From the cell containing the given text, extract its center point as [X, Y] coordinate. 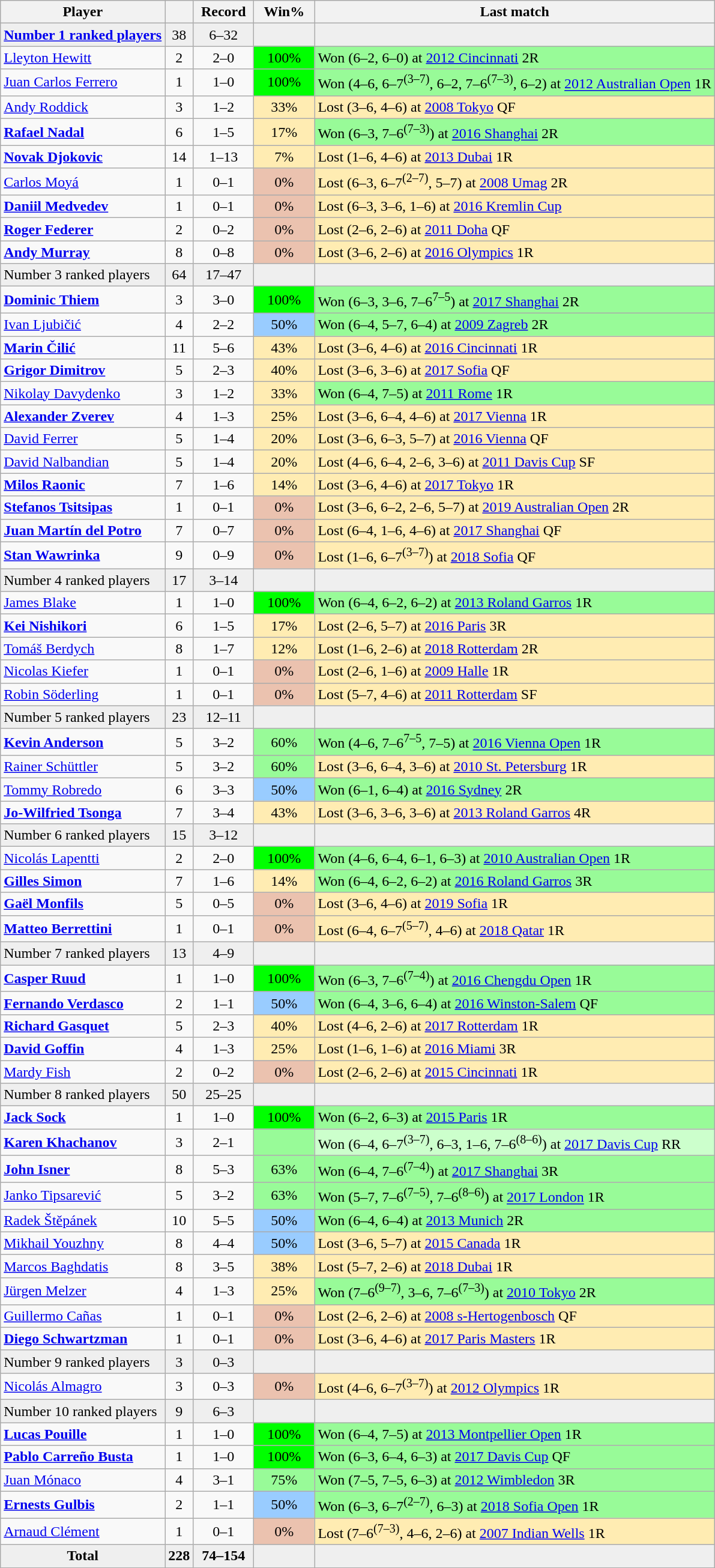
Won (4–6, 6–4, 6–1, 6–3) at 2010 Australian Open 1R [514, 858]
Lost (2–6, 5–7) at 2016 Paris 3R [514, 626]
Won (6–4, 5–7, 6–4) at 2009 Zagreb 2R [514, 325]
Jürgen Melzer [83, 1291]
Won (6–3, 7–6(7–4)) at 2016 Chengdu Open 1R [514, 979]
Won (6–4, 6–2, 6–2) at 2016 Roland Garros 3R [514, 881]
Lost (3–6, 4–6) at 2019 Sofia 1R [514, 904]
Roger Federer [83, 229]
Lleyton Hewitt [83, 58]
Won (6–2, 6–3) at 2015 Paris 1R [514, 1118]
38% [285, 1266]
23 [179, 717]
Won (6–4, 3–6, 6–4) at 2016 Winston-Salem QF [514, 1003]
Lost (2–6, 2–6) at 2008 s-Hertogenbosch QF [514, 1316]
Lost (5–7, 2–6) at 2018 Dubai 1R [514, 1266]
Marcos Baghdatis [83, 1266]
5–6 [223, 348]
Player [83, 12]
David Nalbandian [83, 462]
Milos Raonic [83, 485]
10 [179, 1220]
Won (6–2, 6–0) at 2012 Cincinnati 2R [514, 58]
Lost (6–3, 3–6, 1–6) at 2016 Kremlin Cup [514, 207]
2–1 [223, 1142]
3–1 [223, 1480]
Total [83, 1556]
Stan Wawrinka [83, 555]
Lost (3–6, 5–7) at 2015 Canada 1R [514, 1243]
17–47 [223, 275]
75% [285, 1480]
Won (6–3, 3–6, 7–67–5) at 2017 Shanghai 2R [514, 300]
Number 10 ranked players [83, 1411]
Lost (2–6, 2–6) at 2015 Cincinnati 1R [514, 1072]
Fernando Verdasco [83, 1003]
Won (6–4, 6–2, 6–2) at 2013 Roland Garros 1R [514, 603]
0–5 [223, 904]
Ernests Gulbis [83, 1505]
1–7 [223, 649]
Tommy Robredo [83, 790]
Lost (1–6, 4–6) at 2013 Dubai 1R [514, 157]
Number 4 ranked players [83, 580]
5–3 [223, 1169]
Won (6–4, 7–5) at 2013 Montpellier Open 1R [514, 1434]
Daniil Medvedev [83, 207]
Rainer Schüttler [83, 767]
Jack Sock [83, 1118]
Juan Martín del Potro [83, 530]
Lost (6–3, 6–7(2–7), 5–7) at 2008 Umag 2R [514, 181]
Won (7–6(9–7), 3–6, 7–6(7–3)) at 2010 Tokyo 2R [514, 1291]
74–154 [223, 1556]
Last match [514, 12]
Pablo Carreño Busta [83, 1457]
Grigor Dimitrov [83, 371]
Juan Carlos Ferrero [83, 83]
Lost (3–6, 2–6) at 2016 Olympics 1R [514, 252]
Lost (3–6, 6–2, 2–6, 5–7) at 2019 Australian Open 2R [514, 507]
3–3 [223, 790]
4–4 [223, 1243]
Gaël Monfils [83, 904]
Won (4–6, 6–7(3–7), 6–2, 7–6(7–3), 6–2) at 2012 Australian Open 1R [514, 83]
Nicolás Almagro [83, 1386]
Won (6–4, 6–7(3–7), 6–3, 1–6, 7–6(8–6)) at 2017 Davis Cup RR [514, 1142]
Casper Ruud [83, 979]
2–2 [223, 325]
Won (6–4, 6–4) at 2013 Munich 2R [514, 1220]
Number 8 ranked players [83, 1095]
3–5 [223, 1266]
Mardy Fish [83, 1072]
Won (6–3, 7–6(7–3)) at 2016 Shanghai 2R [514, 132]
Kei Nishikori [83, 626]
Matteo Berrettini [83, 928]
6–3 [223, 1411]
Won (5–7, 7–6(7–5), 7–6(8–6)) at 2017 London 1R [514, 1196]
Novak Djokovic [83, 157]
6–32 [223, 35]
15 [179, 835]
Win% [285, 12]
12% [285, 649]
Lost (4–6, 6–7(3–7)) at 2012 Olympics 1R [514, 1386]
Nicolás Lapentti [83, 858]
Number 9 ranked players [83, 1361]
Number 5 ranked players [83, 717]
Lost (4–6, 2–6) at 2017 Rotterdam 1R [514, 1026]
Mikhail Youzhny [83, 1243]
64 [179, 275]
Ivan Ljubičić [83, 325]
11 [179, 348]
Radek Štěpánek [83, 1220]
17 [179, 580]
Won (4–6, 7–67–5, 7–5) at 2016 Vienna Open 1R [514, 742]
Won (6–1, 6–4) at 2016 Sydney 2R [514, 790]
Nicolas Kiefer [83, 671]
4–9 [223, 954]
Gilles Simon [83, 881]
Dominic Thiem [83, 300]
Andy Murray [83, 252]
5–5 [223, 1220]
3–0 [223, 300]
Tomáš Berdych [83, 649]
Arnaud Clément [83, 1531]
Guillermo Cañas [83, 1316]
Won (7–5, 7–5, 6–3) at 2012 Wimbledon 3R [514, 1480]
Juan Mónaco [83, 1480]
Won (6–4, 7–6(7–4)) at 2017 Shanghai 3R [514, 1169]
Andy Roddick [83, 107]
Karen Khachanov [83, 1142]
Diego Schwartzman [83, 1339]
0–9 [223, 555]
Stefanos Tsitsipas [83, 507]
Lost (3–6, 3–6) at 2017 Sofia QF [514, 371]
John Isner [83, 1169]
0–8 [223, 252]
Lost (5–7, 4–6) at 2011 Rotterdam SF [514, 694]
David Ferrer [83, 439]
Lucas Pouille [83, 1434]
3–4 [223, 813]
Lost (1–6, 2–6) at 2018 Rotterdam 2R [514, 649]
Lost (3–6, 6–4, 4–6) at 2017 Vienna 1R [514, 416]
Number 6 ranked players [83, 835]
50 [179, 1095]
Lost (1–6, 1–6) at 2016 Miami 3R [514, 1049]
Marin Čilić [83, 348]
Janko Tipsarević [83, 1196]
Richard Gasquet [83, 1026]
3–12 [223, 835]
Lost (6–4, 1–6, 4–6) at 2017 Shanghai QF [514, 530]
Lost (3–6, 4–6) at 2008 Tokyo QF [514, 107]
Lost (2–6, 1–6) at 2009 Halle 1R [514, 671]
14 [179, 157]
Won (6–3, 6–4, 6–3) at 2017 Davis Cup QF [514, 1457]
Alexander Zverev [83, 416]
Lost (7–6(7–3), 4–6, 2–6) at 2007 Indian Wells 1R [514, 1531]
Lost (3–6, 6–3, 5–7) at 2016 Vienna QF [514, 439]
Lost (1–6, 6–7(3–7)) at 2018 Sofia QF [514, 555]
Lost (3–6, 4–6) at 2017 Tokyo 1R [514, 485]
Carlos Moyá [83, 181]
Lost (3–6, 4–6) at 2016 Cincinnati 1R [514, 348]
25–25 [223, 1095]
3–14 [223, 580]
228 [179, 1556]
Won (6–4, 7–5) at 2011 Rome 1R [514, 393]
Record [223, 12]
Kevin Anderson [83, 742]
38 [179, 35]
Lost (2–6, 2–6) at 2011 Doha QF [514, 229]
Lost (4–6, 6–4, 2–6, 3–6) at 2011 Davis Cup SF [514, 462]
7% [285, 157]
Jo-Wilfried Tsonga [83, 813]
12–11 [223, 717]
Lost (3–6, 4–6) at 2017 Paris Masters 1R [514, 1339]
Lost (3–6, 3–6, 3–6) at 2013 Roland Garros 4R [514, 813]
David Goffin [83, 1049]
Number 7 ranked players [83, 954]
Number 1 ranked players [83, 35]
Rafael Nadal [83, 132]
James Blake [83, 603]
1–13 [223, 157]
Lost (3–6, 6–4, 3–6) at 2010 St. Petersburg 1R [514, 767]
Nikolay Davydenko [83, 393]
0–7 [223, 530]
Won (6–3, 6–7(2–7), 6–3) at 2018 Sofia Open 1R [514, 1505]
13 [179, 954]
Robin Söderling [83, 694]
Lost (6–4, 6–7(5–7), 4–6) at 2018 Qatar 1R [514, 928]
Number 3 ranked players [83, 275]
